Return the (x, y) coordinate for the center point of the cell that contains the specified text.  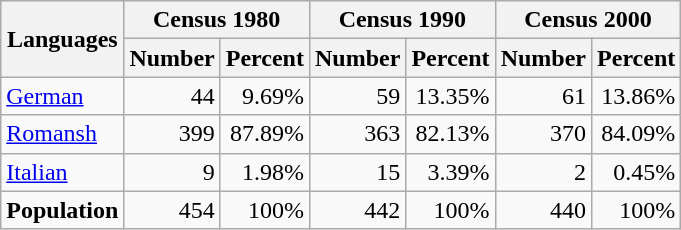
440 (543, 210)
Census 1980 (217, 20)
9 (172, 172)
82.13% (450, 134)
44 (172, 96)
Languages (62, 39)
13.35% (450, 96)
Romansh (62, 134)
Italian (62, 172)
399 (172, 134)
Population (62, 210)
0.45% (636, 172)
1.98% (264, 172)
Census 2000 (588, 20)
9.69% (264, 96)
370 (543, 134)
363 (357, 134)
2 (543, 172)
13.86% (636, 96)
59 (357, 96)
German (62, 96)
454 (172, 210)
84.09% (636, 134)
3.39% (450, 172)
87.89% (264, 134)
Census 1990 (402, 20)
61 (543, 96)
442 (357, 210)
15 (357, 172)
